Pinpoint the cell where the given text exists, returning its (X, Y) midpoint coordinate. 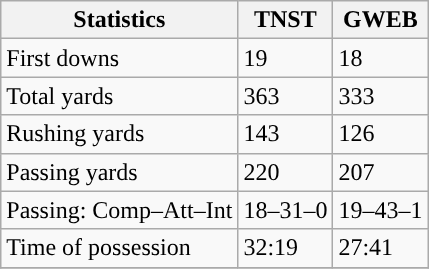
TNST (286, 20)
27:41 (380, 248)
First downs (120, 58)
GWEB (380, 20)
143 (286, 134)
207 (380, 172)
126 (380, 134)
Rushing yards (120, 134)
19 (286, 58)
Passing: Comp–Att–Int (120, 210)
Time of possession (120, 248)
333 (380, 96)
Total yards (120, 96)
32:19 (286, 248)
363 (286, 96)
18 (380, 58)
220 (286, 172)
Passing yards (120, 172)
19–43–1 (380, 210)
Statistics (120, 20)
18–31–0 (286, 210)
